Provide the (X, Y) coordinate of the cell's center where the given text is located.  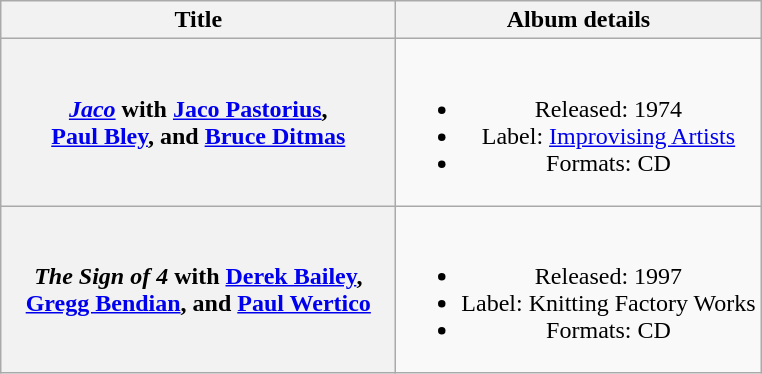
Jaco with Jaco Pastorius,Paul Bley, and Bruce Ditmas (198, 122)
The Sign of 4 with Derek Bailey,Gregg Bendian, and Paul Wertico (198, 290)
Title (198, 20)
Released: 1974Label: Improvising ArtistsFormats: CD (578, 122)
Released: 1997Label: Knitting Factory WorksFormats: CD (578, 290)
Album details (578, 20)
